Return the (X, Y) coordinate for the center point of the cell that contains the specified text.  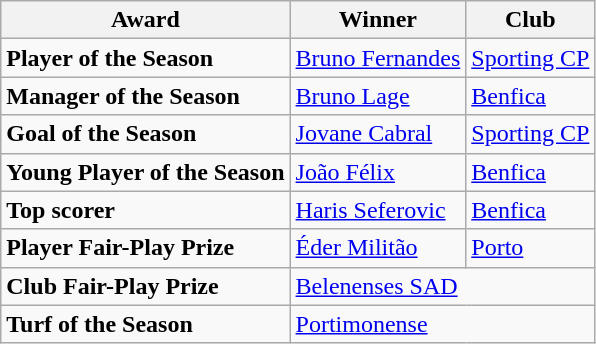
Belenenses SAD (442, 286)
Player of the Season (146, 58)
Goal of the Season (146, 134)
Portimonense (442, 324)
Manager of the Season (146, 96)
Haris Seferovic (378, 210)
Club Fair-Play Prize (146, 286)
Jovane Cabral (378, 134)
Bruno Fernandes (378, 58)
Winner (378, 20)
Bruno Lage (378, 96)
Award (146, 20)
Club (530, 20)
Top scorer (146, 210)
João Félix (378, 172)
Player Fair-Play Prize (146, 248)
Young Player of the Season (146, 172)
Éder Militão (378, 248)
Porto (530, 248)
Turf of the Season (146, 324)
